Find where the given text appears and provide that cell's center as [x, y] coordinate. 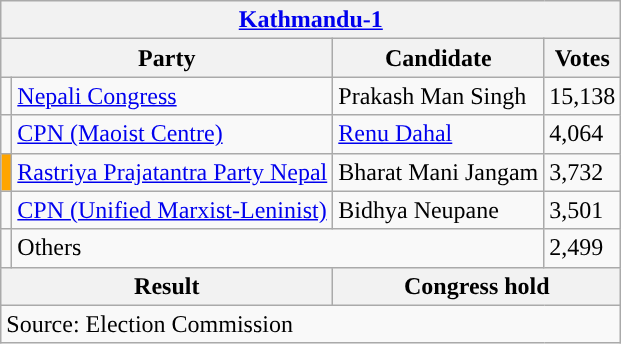
Result [167, 286]
Congress hold [477, 286]
Others [278, 248]
4,064 [582, 134]
Kathmandu-1 [311, 20]
Candidate [438, 58]
Prakash Man Singh [438, 96]
CPN (Unified Marxist-Leninist) [172, 210]
15,138 [582, 96]
Bidhya Neupane [438, 210]
CPN (Maoist Centre) [172, 134]
2,499 [582, 248]
Votes [582, 58]
Renu Dahal [438, 134]
Party [167, 58]
3,732 [582, 172]
3,501 [582, 210]
Bharat Mani Jangam [438, 172]
Nepali Congress [172, 96]
Source: Election Commission [311, 324]
Rastriya Prajatantra Party Nepal [172, 172]
